Determine the (X, Y) coordinate at the center of the cell enclosing the given text.  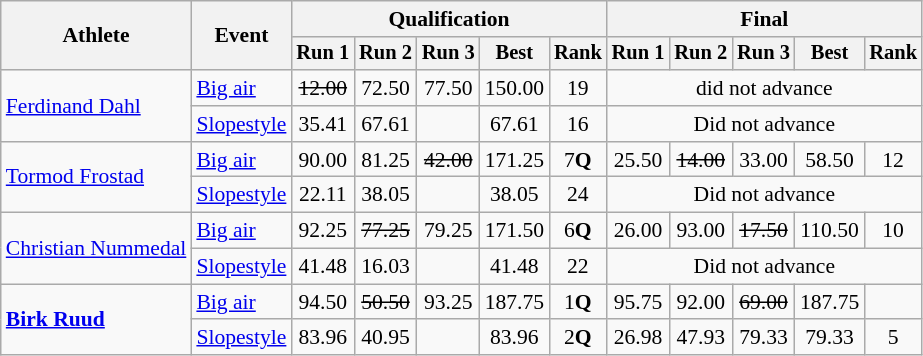
Qualification (448, 19)
17.50 (764, 231)
33.00 (764, 160)
90.00 (322, 160)
93.00 (700, 231)
10 (893, 231)
92.25 (322, 231)
47.93 (700, 338)
Birk Ruud (96, 320)
81.25 (386, 160)
Christian Nummedal (96, 248)
77.25 (386, 231)
did not advance (764, 88)
77.50 (448, 88)
12 (893, 160)
25.50 (638, 160)
19 (578, 88)
2Q (578, 338)
58.50 (830, 160)
95.75 (638, 302)
7Q (578, 160)
94.50 (322, 302)
69.00 (764, 302)
Final (764, 19)
16.03 (386, 267)
6Q (578, 231)
92.00 (700, 302)
110.50 (830, 231)
12.00 (322, 88)
150.00 (514, 88)
79.25 (448, 231)
24 (578, 195)
26.00 (638, 231)
Event (241, 36)
35.41 (322, 124)
26.98 (638, 338)
22 (578, 267)
Ferdinand Dahl (96, 106)
5 (893, 338)
171.25 (514, 160)
72.50 (386, 88)
22.11 (322, 195)
171.50 (514, 231)
14.00 (700, 160)
16 (578, 124)
42.00 (448, 160)
50.50 (386, 302)
Athlete (96, 36)
93.25 (448, 302)
40.95 (386, 338)
1Q (578, 302)
Tormod Frostad (96, 178)
